Return (x, y) of the center of cell containing provided text 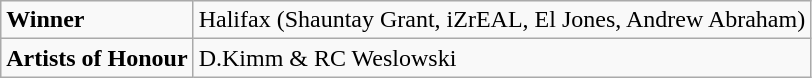
D.Kimm & RC Weslowski (502, 58)
Halifax (Shauntay Grant, iZrEAL, El Jones, Andrew Abraham) (502, 20)
Winner (97, 20)
Artists of Honour (97, 58)
